Return the [x, y] coordinate for the center point of the cell that contains the specified text.  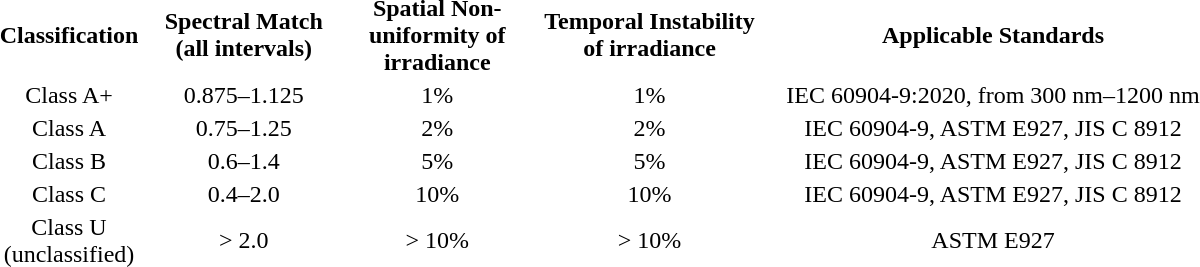
0.75–1.25 [243, 128]
0.4–2.0 [243, 194]
0.875–1.125 [243, 95]
0.6–1.4 [243, 161]
